Capture the cell that displays the provided text and extract its [X, Y] central coordinate. 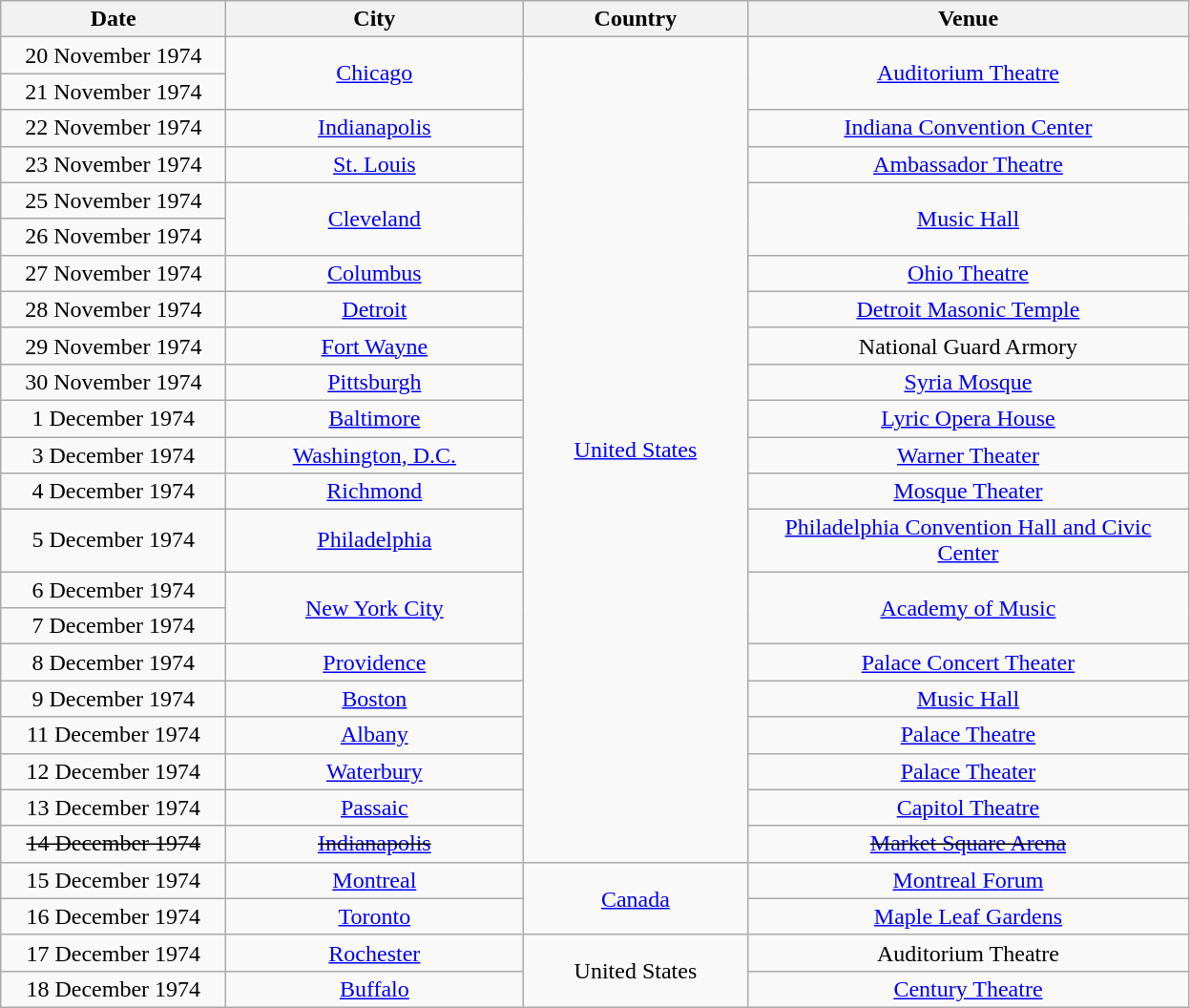
Cleveland [374, 219]
Market Square Arena [968, 844]
6 December 1974 [114, 590]
15 December 1974 [114, 880]
Canada [636, 898]
28 November 1974 [114, 309]
5 December 1974 [114, 540]
Washington, D.C. [374, 455]
4 December 1974 [114, 492]
Lyric Opera House [968, 418]
Academy of Music [968, 608]
Syria Mosque [968, 382]
12 December 1974 [114, 771]
16 December 1974 [114, 916]
National Guard Armory [968, 346]
Date [114, 19]
30 November 1974 [114, 382]
8 December 1974 [114, 662]
21 November 1974 [114, 92]
26 November 1974 [114, 237]
Richmond [374, 492]
Rochester [374, 953]
Toronto [374, 916]
New York City [374, 608]
7 December 1974 [114, 626]
Century Theatre [968, 989]
Ambassador Theatre [968, 164]
25 November 1974 [114, 200]
St. Louis [374, 164]
27 November 1974 [114, 273]
Detroit [374, 309]
Albany [374, 735]
Philadelphia Convention Hall and Civic Center [968, 540]
Palace Concert Theater [968, 662]
Capitol Theatre [968, 808]
29 November 1974 [114, 346]
Philadelphia [374, 540]
17 December 1974 [114, 953]
Indiana Convention Center [968, 128]
20 November 1974 [114, 55]
Chicago [374, 73]
Detroit Masonic Temple [968, 309]
1 December 1974 [114, 418]
Baltimore [374, 418]
Passaic [374, 808]
Warner Theater [968, 455]
Providence [374, 662]
Maple Leaf Gardens [968, 916]
Montreal [374, 880]
Palace Theatre [968, 735]
Country [636, 19]
Montreal Forum [968, 880]
14 December 1974 [114, 844]
11 December 1974 [114, 735]
Palace Theater [968, 771]
9 December 1974 [114, 699]
Mosque Theater [968, 492]
Columbus [374, 273]
22 November 1974 [114, 128]
Venue [968, 19]
13 December 1974 [114, 808]
Pittsburgh [374, 382]
18 December 1974 [114, 989]
23 November 1974 [114, 164]
Buffalo [374, 989]
Ohio Theatre [968, 273]
Boston [374, 699]
Fort Wayne [374, 346]
3 December 1974 [114, 455]
City [374, 19]
Waterbury [374, 771]
